Locate the cell with the specified text and output its (X, Y) center coordinate. 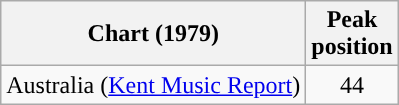
44 (352, 85)
Australia (Kent Music Report) (154, 85)
Chart (1979) (154, 34)
Peakposition (352, 34)
